From the cell containing the given text, extract its center point as (X, Y) coordinate. 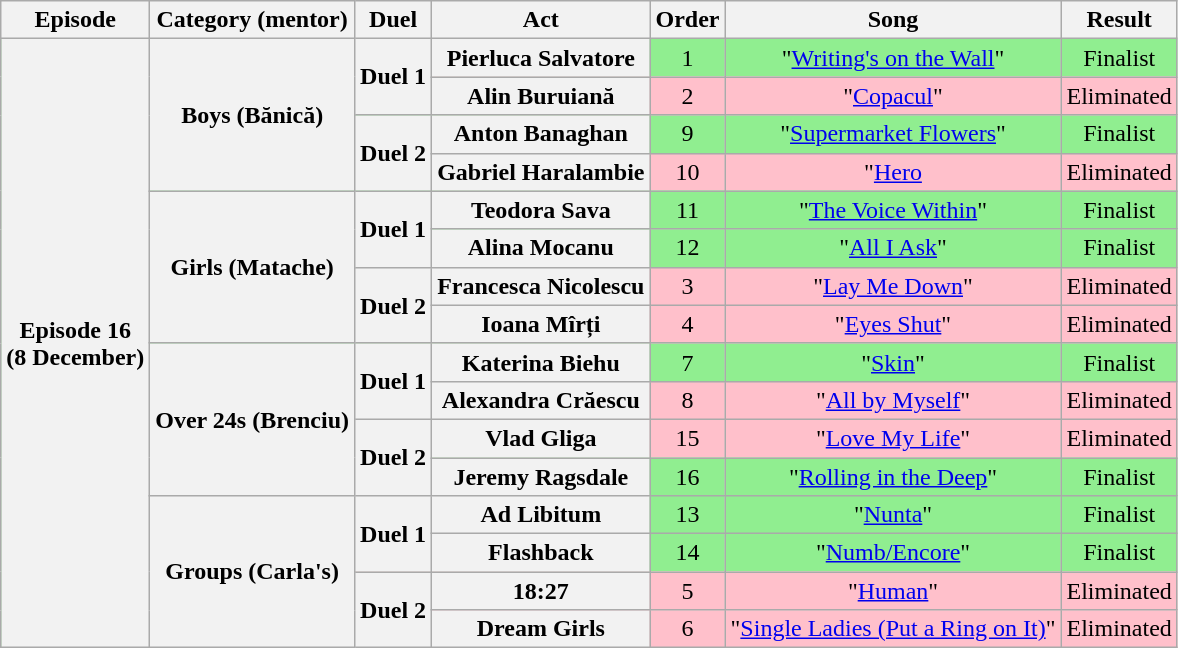
"Numb/Encore" (893, 553)
"The Voice Within" (893, 210)
"Supermarket Flowers" (893, 134)
Vlad Gliga (541, 438)
Over 24s (Brenciu) (252, 419)
Ioana Mîrți (541, 324)
Alexandra Crăescu (541, 400)
Girls (Matache) (252, 267)
Ad Libitum (541, 515)
11 (688, 210)
"Single Ladies (Put a Ring on It)" (893, 629)
10 (688, 172)
Category (mentor) (252, 20)
Flashback (541, 553)
"Human" (893, 591)
"Hero (893, 172)
Dream Girls (541, 629)
"Nunta" (893, 515)
Groups (Carla's) (252, 572)
Order (688, 20)
"All I Ask" (893, 248)
4 (688, 324)
Francesca Nicolescu (541, 286)
"Eyes Shut" (893, 324)
9 (688, 134)
"Writing's on the Wall" (893, 58)
Boys (Bănică) (252, 115)
Act (541, 20)
Alin Buruiană (541, 96)
Katerina Biehu (541, 362)
Jeremy Ragsdale (541, 477)
Duel (394, 20)
6 (688, 629)
5 (688, 591)
"Love My Life" (893, 438)
Anton Banaghan (541, 134)
2 (688, 96)
Pierluca Salvatore (541, 58)
12 (688, 248)
1 (688, 58)
8 (688, 400)
Episode (76, 20)
Teodora Sava (541, 210)
Episode 16 (8 December) (76, 344)
"All by Myself" (893, 400)
15 (688, 438)
Song (893, 20)
14 (688, 553)
"Copacul" (893, 96)
3 (688, 286)
13 (688, 515)
18:27 (541, 591)
"Skin" (893, 362)
7 (688, 362)
"Lay Me Down" (893, 286)
Result (1119, 20)
Alina Mocanu (541, 248)
16 (688, 477)
"Rolling in the Deep" (893, 477)
Gabriel Haralambie (541, 172)
